Return [x, y] of the center of cell containing provided text 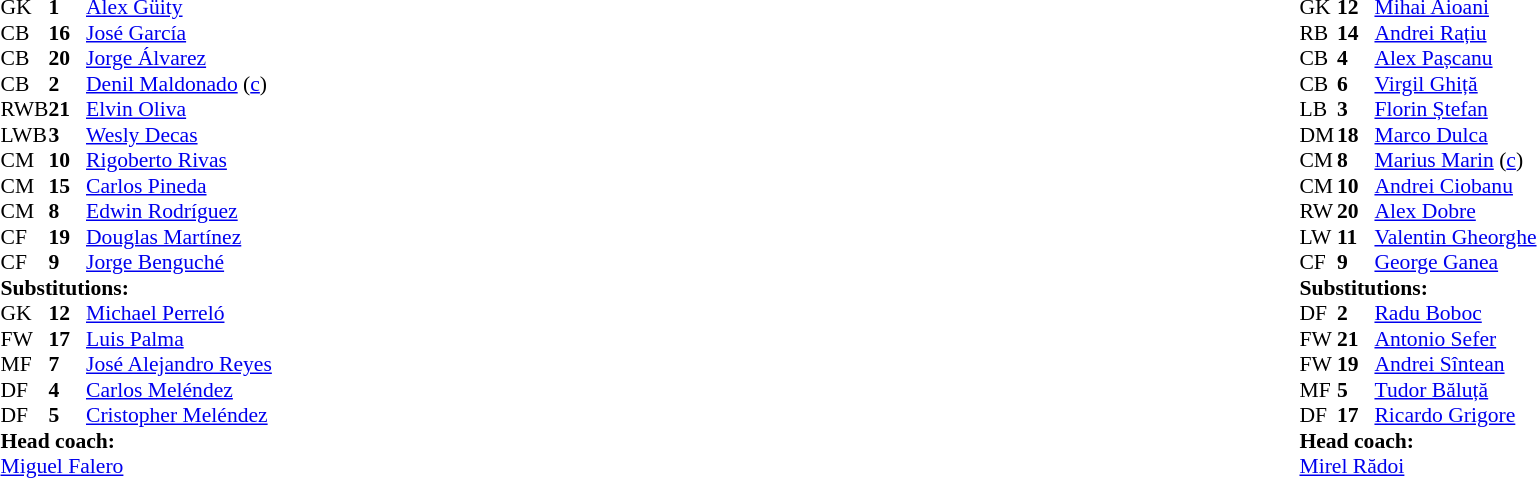
6 [1356, 84]
18 [1356, 135]
Radu Boboc [1455, 313]
Valentin Gheorghe [1455, 237]
Andrei Sîntean [1455, 365]
Elvin Oliva [179, 109]
Florin Ștefan [1455, 109]
Andrei Rațiu [1455, 33]
Ricardo Grigore [1455, 415]
Carlos Pineda [179, 186]
LW [1318, 237]
Denil Maldonado (c) [179, 84]
Andrei Ciobanu [1455, 186]
Carlos Meléndez [179, 390]
16 [67, 33]
7 [67, 365]
GK [24, 313]
Virgil Ghiță [1455, 84]
Marius Marin (c) [1455, 161]
Antonio Sefer [1455, 339]
14 [1356, 33]
Marco Dulca [1455, 135]
LWB [24, 135]
Michael Perreló [179, 313]
Douglas Martínez [179, 237]
LB [1318, 109]
Jorge Benguché [179, 263]
15 [67, 186]
Tudor Băluță [1455, 390]
Luis Palma [179, 339]
Edwin Rodríguez [179, 211]
RB [1318, 33]
Jorge Álvarez [179, 59]
George Ganea [1455, 263]
Alex Pașcanu [1455, 59]
Alex Dobre [1455, 211]
Rigoberto Rivas [179, 161]
Wesly Decas [179, 135]
RW [1318, 211]
José García [179, 33]
RWB [24, 109]
DM [1318, 135]
José Alejandro Reyes [179, 365]
11 [1356, 237]
12 [67, 313]
Cristopher Meléndez [179, 415]
